Provide the (X, Y) coordinate of the cell's center where the given text is located.  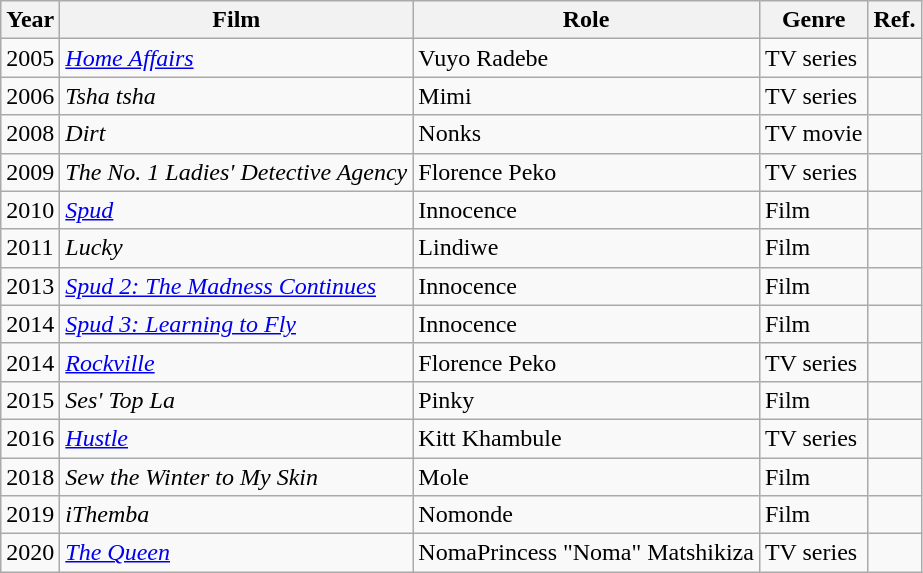
The No. 1 Ladies' Detective Agency (236, 172)
Lindiwe (586, 248)
Role (586, 20)
2010 (30, 210)
Kitt Khambule (586, 438)
Sew the Winter to My Skin (236, 477)
2016 (30, 438)
Spud 2: The Madness Continues (236, 286)
2015 (30, 400)
2013 (30, 286)
2019 (30, 515)
2006 (30, 96)
Hustle (236, 438)
2020 (30, 553)
Mimi (586, 96)
Ses' Top La (236, 400)
Nonks (586, 134)
Rockville (236, 362)
Home Affairs (236, 58)
TV movie (814, 134)
The Queen (236, 553)
2008 (30, 134)
Dirt (236, 134)
iThemba (236, 515)
Vuyo Radebe (586, 58)
Mole (586, 477)
2009 (30, 172)
2018 (30, 477)
Lucky (236, 248)
Nomonde (586, 515)
NomaPrincess "Noma" Matshikiza (586, 553)
Genre (814, 20)
Spud (236, 210)
2005 (30, 58)
Ref. (894, 20)
Pinky (586, 400)
Year (30, 20)
2011 (30, 248)
Tsha tsha (236, 96)
Spud 3: Learning to Fly (236, 324)
